Scan for the cell matching the given text and deliver its (X, Y) coordinate at center. 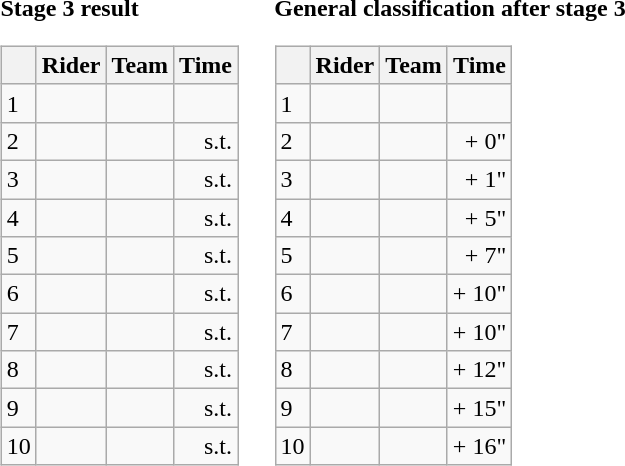
+ 15" (479, 408)
+ 12" (479, 370)
+ 16" (479, 446)
+ 1" (479, 179)
+ 7" (479, 256)
+ 0" (479, 141)
+ 5" (479, 217)
